Capture the cell that displays the provided text and extract its [x, y] central coordinate. 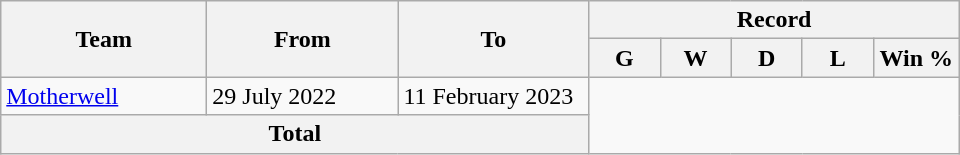
29 July 2022 [302, 96]
Motherwell [104, 96]
From [302, 39]
W [696, 58]
Record [774, 20]
11 February 2023 [494, 96]
G [624, 58]
Win % [916, 58]
Total [295, 134]
D [766, 58]
L [838, 58]
To [494, 39]
Team [104, 39]
